Identify which cell holds the provided text, then report its [X, Y] central coordinate. 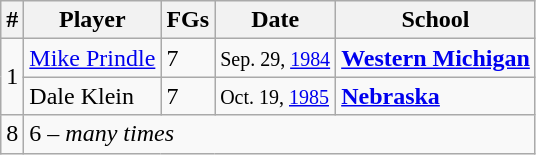
1 [12, 77]
FGs [188, 20]
Sep. 29, 1984 [276, 58]
8 [12, 134]
School [436, 20]
6 – many times [280, 134]
Oct. 19, 1985 [276, 96]
Mike Prindle [92, 58]
Date [276, 20]
Nebraska [436, 96]
Dale Klein [92, 96]
Western Michigan [436, 58]
Player [92, 20]
# [12, 20]
